Return [X, Y] of the center of cell containing provided text 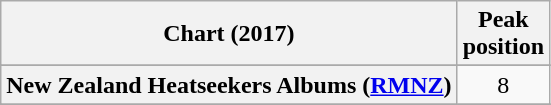
8 [503, 85]
Chart (2017) [229, 34]
Peak position [503, 34]
New Zealand Heatseekers Albums (RMNZ) [229, 85]
